Return [x, y] of the center of cell containing provided text 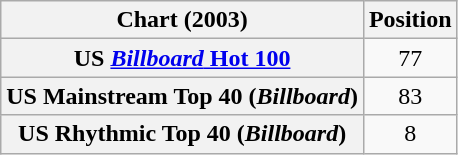
8 [410, 134]
77 [410, 58]
Position [410, 20]
US Billboard Hot 100 [182, 58]
Chart (2003) [182, 20]
US Rhythmic Top 40 (Billboard) [182, 134]
83 [410, 96]
US Mainstream Top 40 (Billboard) [182, 96]
